Capture the cell that displays the provided text and extract its [X, Y] central coordinate. 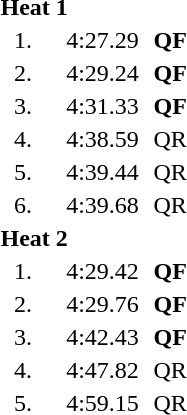
4:39.44 [102, 172]
4:29.76 [102, 304]
4:27.29 [102, 40]
4:39.68 [102, 205]
4:42.43 [102, 337]
4:31.33 [102, 106]
4:29.24 [102, 73]
4:29.42 [102, 271]
4:38.59 [102, 139]
4:47.82 [102, 370]
